Provide the (X, Y) coordinate of the cell's center where the given text is located.  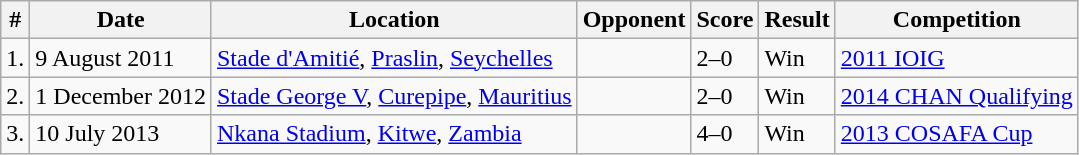
1. (16, 58)
10 July 2013 (121, 134)
2. (16, 96)
2013 COSAFA Cup (956, 134)
Location (394, 20)
Stade d'Amitié, Praslin, Seychelles (394, 58)
Nkana Stadium, Kitwe, Zambia (394, 134)
Score (725, 20)
Stade George V, Curepipe, Mauritius (394, 96)
# (16, 20)
3. (16, 134)
Competition (956, 20)
9 August 2011 (121, 58)
1 December 2012 (121, 96)
Result (797, 20)
2014 CHAN Qualifying (956, 96)
4–0 (725, 134)
2011 IOIG (956, 58)
Date (121, 20)
Opponent (634, 20)
